Determine the (X, Y) coordinate at the center of the cell enclosing the given text.  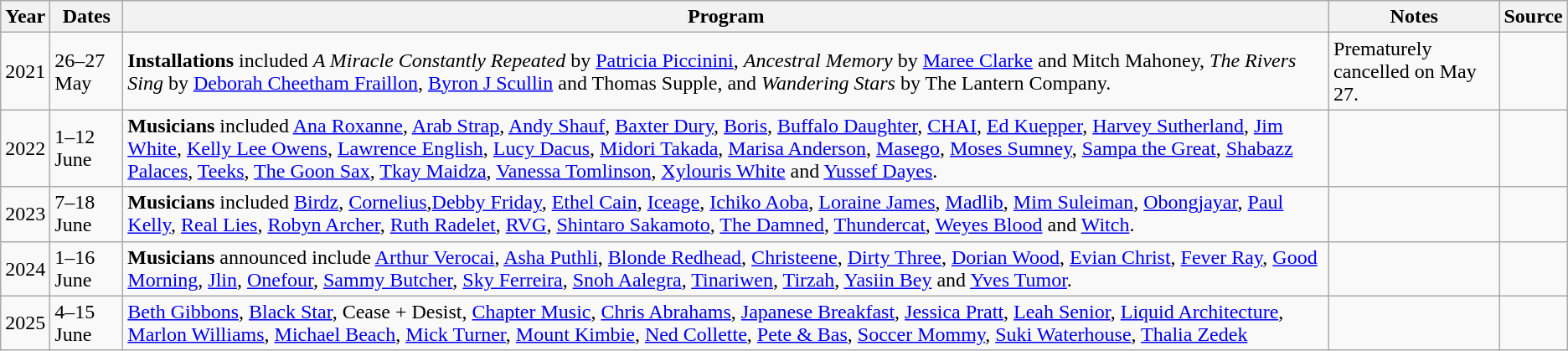
2024 (25, 268)
2021 (25, 71)
1–12 June (87, 148)
Program (726, 17)
2022 (25, 148)
4–15 June (87, 323)
Source (1533, 17)
Notes (1414, 17)
Dates (87, 17)
2025 (25, 323)
Year (25, 17)
26–27 May (87, 71)
1–16 June (87, 268)
2023 (25, 214)
Prematurely cancelled on May 27. (1414, 71)
7–18 June (87, 214)
